From the cell containing the given text, extract its center point as [X, Y] coordinate. 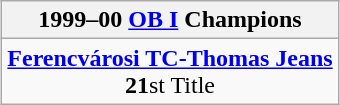
Ferencvárosi TC-Thomas Jeans21st Title [170, 72]
1999–00 OB I Champions [170, 20]
